Provide the (X, Y) coordinate of the cell's center where the given text is located.  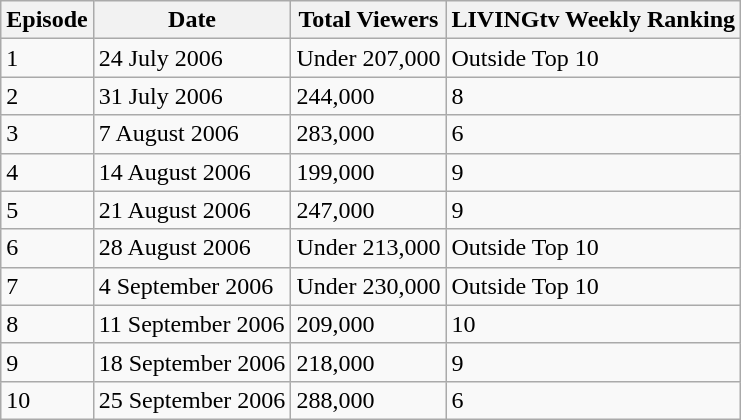
7 August 2006 (192, 134)
Total Viewers (368, 20)
11 September 2006 (192, 324)
3 (47, 134)
21 August 2006 (192, 210)
31 July 2006 (192, 96)
4 September 2006 (192, 286)
218,000 (368, 362)
25 September 2006 (192, 400)
1 (47, 58)
LIVINGtv Weekly Ranking (594, 20)
Under 213,000 (368, 248)
14 August 2006 (192, 172)
Episode (47, 20)
283,000 (368, 134)
28 August 2006 (192, 248)
244,000 (368, 96)
4 (47, 172)
7 (47, 286)
Date (192, 20)
2 (47, 96)
199,000 (368, 172)
Under 207,000 (368, 58)
Under 230,000 (368, 286)
209,000 (368, 324)
24 July 2006 (192, 58)
5 (47, 210)
18 September 2006 (192, 362)
247,000 (368, 210)
288,000 (368, 400)
